Identify which cell holds the provided text, then report its (x, y) central coordinate. 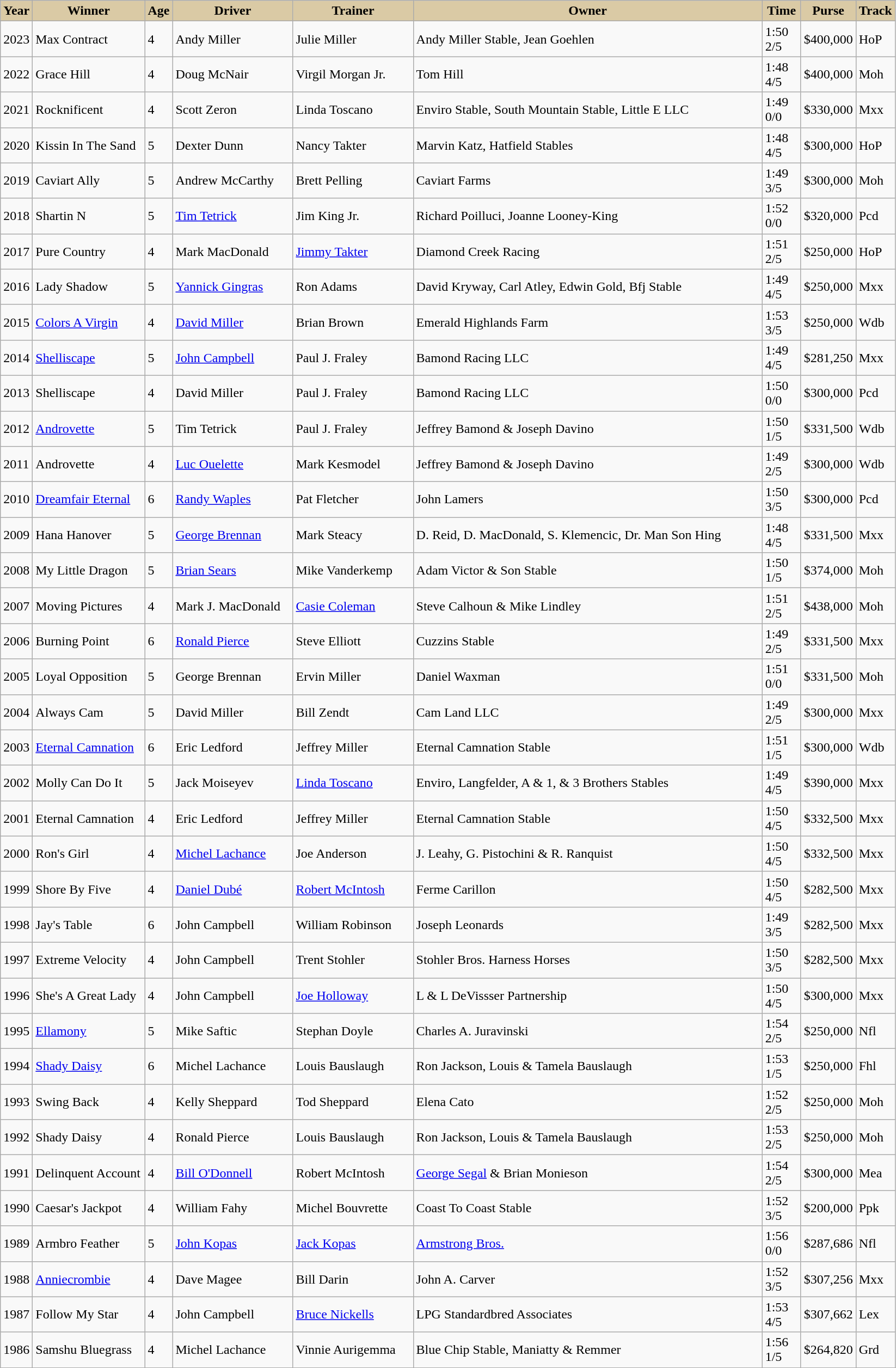
J. Leahy, G. Pistochini & R. Ranquist (588, 854)
1:53 2/5 (782, 1137)
Burning Point (89, 642)
Shartin N (89, 216)
Mike Saftic (233, 1031)
2017 (16, 252)
Dreamfair Eternal (89, 500)
1989 (16, 1244)
Colors A Virgin (89, 322)
Mark Steacy (353, 535)
My Little Dragon (89, 571)
Age (159, 11)
2009 (16, 535)
Virgil Morgan Jr. (353, 74)
2002 (16, 783)
Brett Pelling (353, 181)
Cuzzins Stable (588, 642)
2004 (16, 712)
L & L DeVissser Partnership (588, 996)
Diamond Creek Racing (588, 252)
John A. Carver (588, 1279)
Enviro Stable, South Mountain Stable, Little E LLC (588, 110)
Trainer (353, 11)
Emerald Highlands Farm (588, 322)
2010 (16, 500)
Stohler Bros. Harness Horses (588, 960)
Delinquent Account (89, 1173)
Blue Chip Stable, Maniatty & Remmer (588, 1349)
Coast To Coast Stable (588, 1208)
William Fahy (233, 1208)
Steve Elliott (353, 642)
1:56 0/0 (782, 1244)
John Kopas (233, 1244)
2013 (16, 393)
Andrew McCarthy (233, 181)
Samshu Bluegrass (89, 1349)
Doug McNair (233, 74)
Tom Hill (588, 74)
Bruce Nickells (353, 1315)
Rocknificent (89, 110)
$374,000 (829, 571)
Driver (233, 11)
1998 (16, 925)
LPG Standardbred Associates (588, 1315)
2020 (16, 145)
Michel Bouvrette (353, 1208)
Trent Stohler (353, 960)
Caesar's Jackpot (89, 1208)
2022 (16, 74)
$320,000 (829, 216)
1994 (16, 1066)
Charles A. Juravinski (588, 1031)
Nancy Takter (353, 145)
Enviro, Langfelder, A & 1, & 3 Brothers Stables (588, 783)
1:51 1/5 (782, 747)
Scott Zeron (233, 110)
Daniel Waxman (588, 676)
2023 (16, 39)
Follow My Star (89, 1315)
Track (875, 11)
Shore By Five (89, 889)
1995 (16, 1031)
1986 (16, 1349)
2003 (16, 747)
Ferme Carillon (588, 889)
John Lamers (588, 500)
Caviart Ally (89, 181)
Winner (89, 11)
Steve Calhoun & Mike Lindley (588, 606)
Armstrong Bros. (588, 1244)
Dave Magee (233, 1279)
Jimmy Takter (353, 252)
1:50 0/0 (782, 393)
Grace Hill (89, 74)
Ervin Miller (353, 676)
Loyal Opposition (89, 676)
1:53 4/5 (782, 1315)
Marvin Katz, Hatfield Stables (588, 145)
George Segal & Brian Monieson (588, 1173)
Ppk (875, 1208)
Randy Waples (233, 500)
Time (782, 11)
Pat Fletcher (353, 500)
1992 (16, 1137)
Molly Can Do It (89, 783)
Lady Shadow (89, 286)
2001 (16, 818)
2005 (16, 676)
1987 (16, 1315)
Ron Adams (353, 286)
2016 (16, 286)
$200,000 (829, 1208)
Joe Holloway (353, 996)
Anniecrombie (89, 1279)
Elena Cato (588, 1102)
Andy Miller (233, 39)
Year (16, 11)
$307,256 (829, 1279)
Mark J. MacDonald (233, 606)
Purse (829, 11)
Yannick Gingras (233, 286)
Swing Back (89, 1102)
2021 (16, 110)
1:52 2/5 (782, 1102)
Caviart Farms (588, 181)
Pure Country (89, 252)
Mark MacDonald (233, 252)
1993 (16, 1102)
2000 (16, 854)
She's A Great Lady (89, 996)
Moving Pictures (89, 606)
Cam Land LLC (588, 712)
Mike Vanderkemp (353, 571)
Julie Miller (353, 39)
Hana Hanover (89, 535)
Bill Darin (353, 1279)
Casie Coleman (353, 606)
2015 (16, 322)
Lex (875, 1315)
Fhl (875, 1066)
1990 (16, 1208)
$390,000 (829, 783)
1:50 2/5 (782, 39)
Ellamony (89, 1031)
Always Cam (89, 712)
Jack Moiseyev (233, 783)
2008 (16, 571)
Owner (588, 11)
2011 (16, 464)
Ron's Girl (89, 854)
Kissin In The Sand (89, 145)
1:49 0/0 (782, 110)
Stephan Doyle (353, 1031)
Joe Anderson (353, 854)
2019 (16, 181)
$281,250 (829, 357)
Brian Sears (233, 571)
$330,000 (829, 110)
Vinnie Aurigemma (353, 1349)
Andy Miller Stable, Jean Goehlen (588, 39)
Extreme Velocity (89, 960)
1:56 1/5 (782, 1349)
1:52 0/0 (782, 216)
1:51 0/0 (782, 676)
$264,820 (829, 1349)
2018 (16, 216)
Mark Kesmodel (353, 464)
1988 (16, 1279)
Kelly Sheppard (233, 1102)
Tod Sheppard (353, 1102)
1999 (16, 889)
1991 (16, 1173)
Luc Ouelette (233, 464)
D. Reid, D. MacDonald, S. Klemencic, Dr. Man Son Hing (588, 535)
Bill O'Donnell (233, 1173)
Dexter Dunn (233, 145)
1997 (16, 960)
2007 (16, 606)
Mea (875, 1173)
Joseph Leonards (588, 925)
1996 (16, 996)
Richard Poilluci, Joanne Looney-King (588, 216)
Grd (875, 1349)
Jack Kopas (353, 1244)
Adam Victor & Son Stable (588, 571)
William Robinson (353, 925)
Jay's Table (89, 925)
Bill Zendt (353, 712)
2006 (16, 642)
Brian Brown (353, 322)
Armbro Feather (89, 1244)
1:53 3/5 (782, 322)
David Kryway, Carl Atley, Edwin Gold, Bfj Stable (588, 286)
Max Contract (89, 39)
1:53 1/5 (782, 1066)
2012 (16, 428)
$307,662 (829, 1315)
$287,686 (829, 1244)
Daniel Dubé (233, 889)
2014 (16, 357)
Jim King Jr. (353, 216)
$438,000 (829, 606)
